Extract the [X, Y] coordinate from the center of the cell holding the provided text.  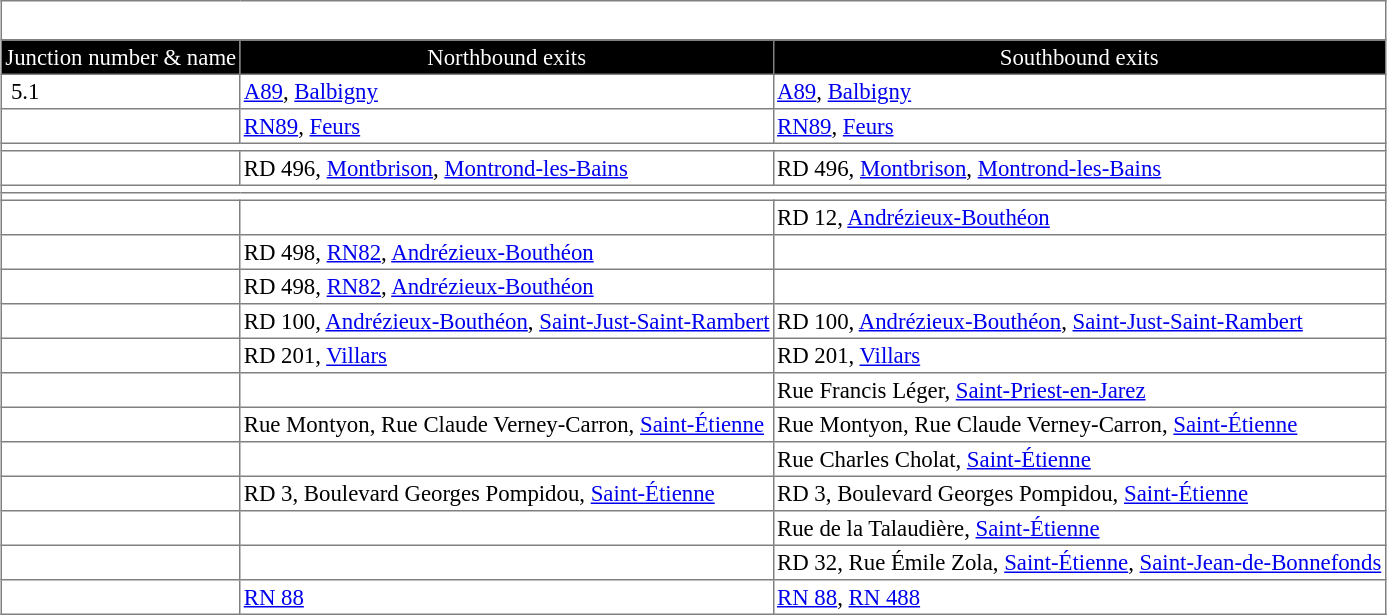
Rue Francis Léger, Saint-Priest-en-Jarez [1079, 390]
Northbound exits [506, 57]
RD 32, Rue Émile Zola, Saint-Étienne, Saint-Jean-de-Bonnefonds [1079, 562]
Southbound exits [1079, 57]
RD 12, Andrézieux-Bouthéon [1079, 217]
RN 88, RN 488 [1079, 597]
Rue de la Talaudière, Saint-Étienne [1079, 528]
RN 88 [506, 597]
5.1 [121, 91]
Rue Charles Cholat, Saint-Étienne [1079, 459]
Junction number & name [121, 57]
